Locate the cell with the specified text and output its (X, Y) center coordinate. 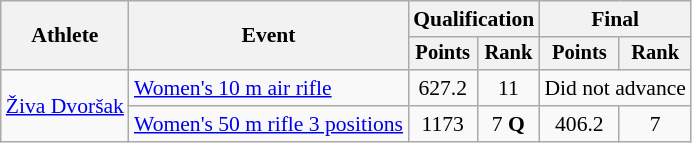
Athlete (65, 36)
Final (615, 19)
406.2 (579, 124)
11 (508, 88)
Event (268, 36)
Živa Dvoršak (65, 106)
Women's 50 m rifle 3 positions (268, 124)
7 (655, 124)
1173 (442, 124)
7 Q (508, 124)
Did not advance (615, 88)
Women's 10 m air rifle (268, 88)
Qualification (474, 19)
627.2 (442, 88)
